Return (X, Y) of the center of cell containing provided text 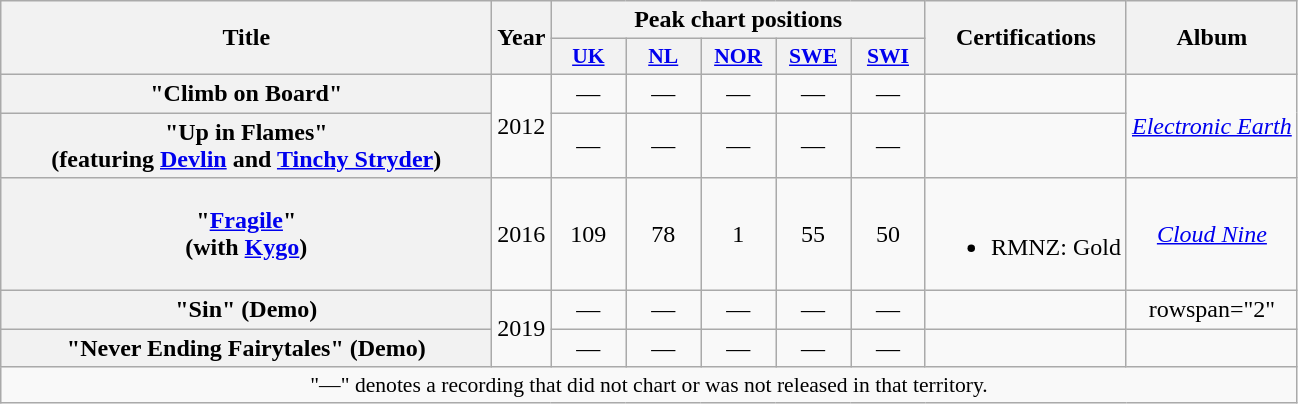
78 (664, 234)
50 (888, 234)
"Climb on Board" (246, 93)
SWI (888, 57)
SWE (814, 57)
"Up in Flames" (featuring Devlin and Tinchy Stryder) (246, 144)
Certifications (1026, 38)
1 (738, 234)
"Never Ending Fairytales" (Demo) (246, 348)
Cloud Nine (1212, 234)
"Sin" (Demo) (246, 310)
2016 (522, 234)
Electronic Earth (1212, 126)
"Fragile" (with Kygo) (246, 234)
109 (588, 234)
2019 (522, 329)
rowspan="2" (1212, 310)
NOR (738, 57)
"—" denotes a recording that did not chart or was not released in that territory. (650, 385)
NL (664, 57)
Album (1212, 38)
UK (588, 57)
2012 (522, 126)
Peak chart positions (738, 20)
Year (522, 38)
Title (246, 38)
RMNZ: Gold (1026, 234)
55 (814, 234)
